Return the [X, Y] coordinate for the center point of the cell that contains the specified text.  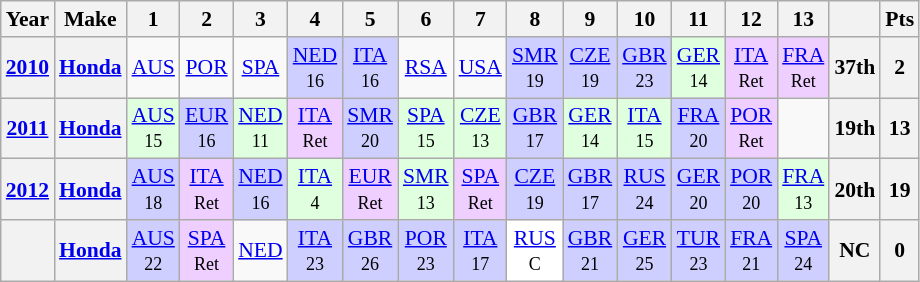
8 [535, 19]
POR23 [426, 250]
AUS [154, 68]
AUS22 [154, 250]
10 [644, 19]
3 [260, 19]
EURRet [370, 190]
ITA16 [370, 68]
GBR23 [644, 68]
12 [751, 19]
SMR13 [426, 190]
2010 [28, 68]
19 [900, 190]
ITA4 [315, 190]
NED11 [260, 128]
9 [590, 19]
GER25 [644, 250]
GER20 [698, 190]
Year [28, 19]
1 [154, 19]
ITA23 [315, 250]
Make [90, 19]
37th [854, 68]
CZE13 [480, 128]
RUSC [535, 250]
0 [900, 250]
POR20 [751, 190]
19th [854, 128]
PORRet [751, 128]
SPA15 [426, 128]
Pts [900, 19]
ITA17 [480, 250]
2012 [28, 190]
FRA13 [803, 190]
GBR26 [370, 250]
AUS18 [154, 190]
EUR16 [206, 128]
6 [426, 19]
SMR20 [370, 128]
FRA20 [698, 128]
2011 [28, 128]
20th [854, 190]
RSA [426, 68]
RUS24 [644, 190]
USA [480, 68]
NED [260, 250]
11 [698, 19]
SPA [260, 68]
FRA21 [751, 250]
TUR23 [698, 250]
NC [854, 250]
GBR21 [590, 250]
4 [315, 19]
ITA15 [644, 128]
5 [370, 19]
AUS15 [154, 128]
SPA24 [803, 250]
SMR19 [535, 68]
POR [206, 68]
FRARet [803, 68]
7 [480, 19]
